Determine the (X, Y) coordinate at the center of the cell enclosing the given text.  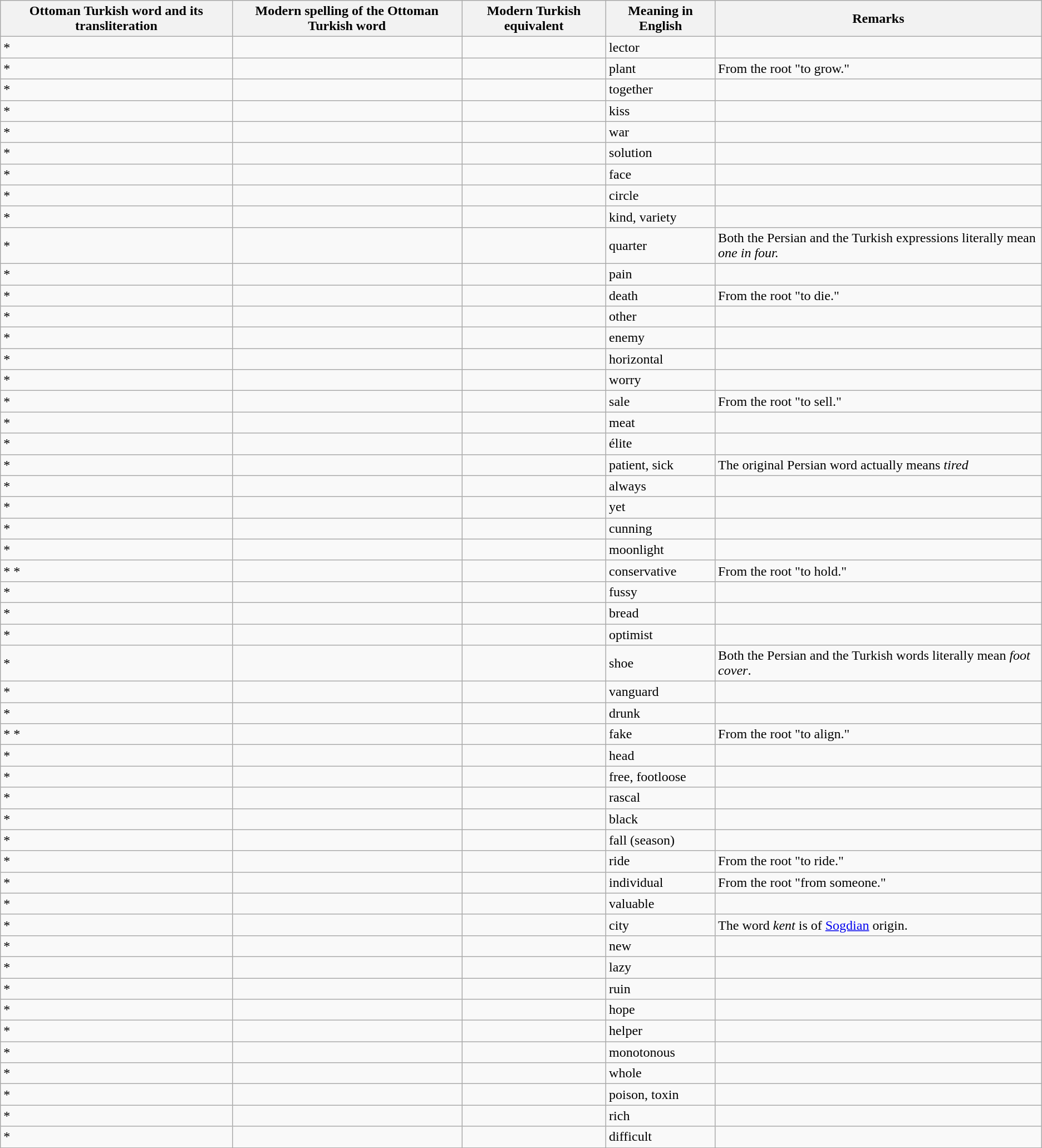
black (661, 819)
fall (season) (661, 840)
kiss (661, 111)
From the root "to align." (878, 734)
war (661, 132)
The original Persian word actually means tired (878, 465)
poison, toxin (661, 1095)
other (661, 317)
worry (661, 380)
Remarks (878, 19)
valuable (661, 904)
quarter (661, 245)
fussy (661, 592)
From the root "from someone." (878, 882)
free, footloose (661, 777)
lector (661, 47)
drunk (661, 713)
The word kent is of Sogdian origin. (878, 925)
horizontal (661, 359)
city (661, 925)
difficult (661, 1137)
circle (661, 195)
face (661, 174)
ride (661, 861)
élite (661, 444)
Both the Persian and the Turkish expressions literally mean one in four. (878, 245)
fake (661, 734)
helper (661, 1031)
meat (661, 423)
individual (661, 882)
head (661, 755)
solution (661, 153)
whole (661, 1073)
patient, sick (661, 465)
bread (661, 613)
optimist (661, 634)
moonlight (661, 550)
vanguard (661, 692)
pain (661, 274)
kind, variety (661, 217)
rich (661, 1116)
Modern spelling of the Ottoman Turkish word (347, 19)
plant (661, 68)
cunning (661, 528)
hope (661, 1010)
monotonous (661, 1052)
always (661, 486)
From the root "to ride." (878, 861)
lazy (661, 967)
death (661, 296)
new (661, 946)
From the root "to grow." (878, 68)
yet (661, 507)
Ottoman Turkish word and its transliteration (116, 19)
Meaning in English (661, 19)
rascal (661, 798)
enemy (661, 338)
Both the Persian and the Turkish words literally mean foot cover. (878, 664)
From the root "to hold." (878, 571)
From the root "to die." (878, 296)
sale (661, 401)
Modern Turkish equivalent (534, 19)
ruin (661, 988)
shoe (661, 664)
conservative (661, 571)
From the root "to sell." (878, 401)
together (661, 90)
